Output the [X, Y] coordinate of the center of the cell containing the given text.  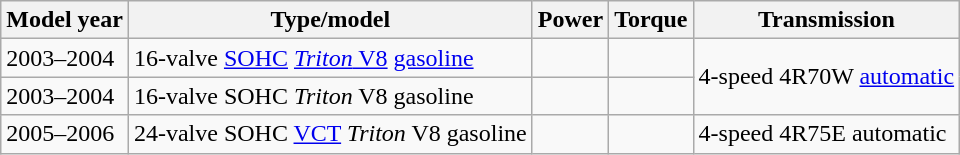
Model year [65, 20]
Power [570, 20]
Torque [651, 20]
24-valve SOHC VCT Triton V8 gasoline [330, 134]
4-speed 4R70W automatic [826, 77]
Type/model [330, 20]
4-speed 4R75E automatic [826, 134]
2005–2006 [65, 134]
Transmission [826, 20]
